Search for the cell housing the specified text and yield its (x, y) center coordinate. 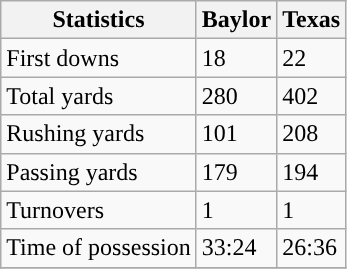
Passing yards (99, 172)
26:36 (312, 248)
179 (236, 172)
194 (312, 172)
First downs (99, 58)
Statistics (99, 20)
22 (312, 58)
402 (312, 96)
Turnovers (99, 210)
33:24 (236, 248)
101 (236, 134)
Total yards (99, 96)
280 (236, 96)
Texas (312, 20)
Baylor (236, 20)
Rushing yards (99, 134)
208 (312, 134)
18 (236, 58)
Time of possession (99, 248)
